Determine the [x, y] coordinate at the center of the cell enclosing the given text.  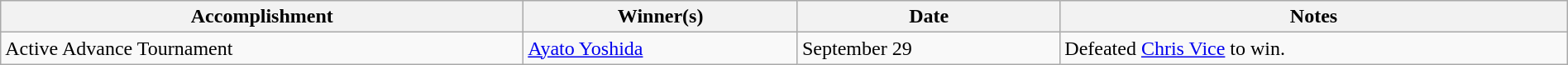
Accomplishment [262, 17]
Active Advance Tournament [262, 48]
Date [928, 17]
September 29 [928, 48]
Ayato Yoshida [661, 48]
Notes [1313, 17]
Winner(s) [661, 17]
Defeated Chris Vice to win. [1313, 48]
